Provide the [x, y] coordinate of the cell's center where the given text is located.  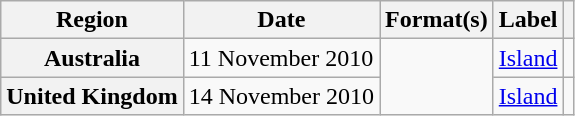
Region [92, 20]
Date [281, 20]
11 November 2010 [281, 58]
Label [528, 20]
Format(s) [437, 20]
United Kingdom [92, 96]
Australia [92, 58]
14 November 2010 [281, 96]
